Determine the [X, Y] coordinate at the center of the cell enclosing the given text.  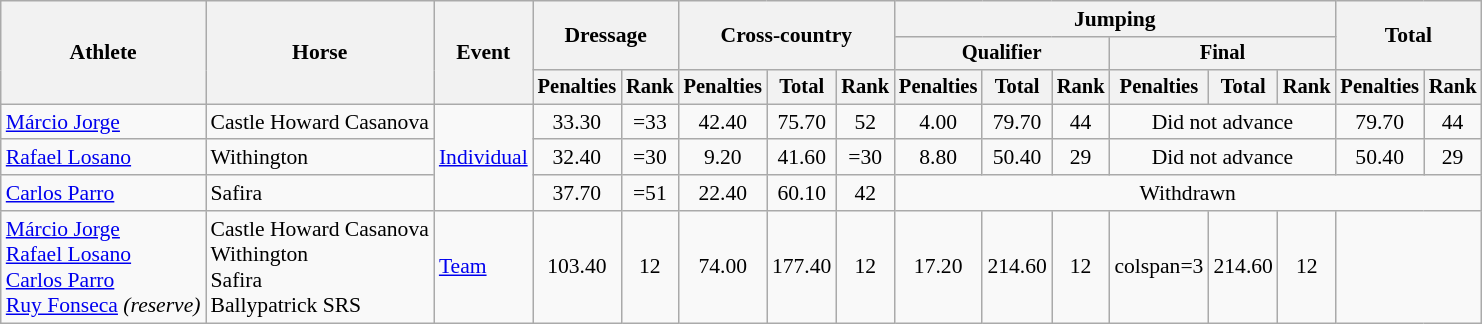
60.10 [802, 193]
41.60 [802, 158]
Jumping [1115, 19]
32.40 [577, 158]
Individual [484, 158]
103.40 [577, 267]
75.70 [802, 122]
177.40 [802, 267]
9.20 [723, 158]
Márcio Jorge [104, 122]
Final [1222, 54]
=51 [650, 193]
Castle Howard Casanova [320, 122]
Márcio JorgeRafael LosanoCarlos ParroRuy Fonseca (reserve) [104, 267]
Dressage [606, 36]
17.20 [938, 267]
33.30 [577, 122]
Team [484, 267]
Athlete [104, 52]
4.00 [938, 122]
8.80 [938, 158]
Horse [320, 52]
=33 [650, 122]
22.40 [723, 193]
Event [484, 52]
Rafael Losano [104, 158]
Withdrawn [1188, 193]
Withington [320, 158]
Qualifier [1002, 54]
52 [865, 122]
Castle Howard CasanovaWithingtonSafiraBallypatrick SRS [320, 267]
Carlos Parro [104, 193]
Safira [320, 193]
42.40 [723, 122]
37.70 [577, 193]
42 [865, 193]
Cross-country [786, 36]
74.00 [723, 267]
colspan=3 [1158, 267]
